From the cell containing the given text, extract its center point as [X, Y] coordinate. 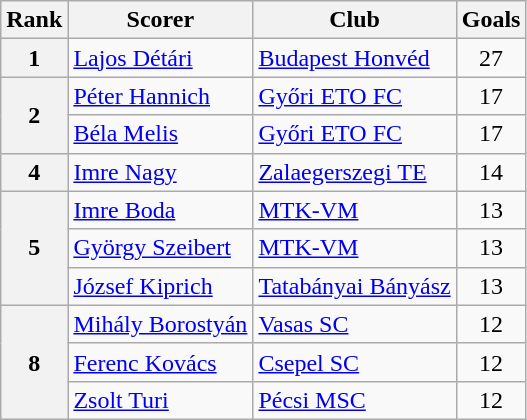
Béla Melis [160, 134]
József Kiprich [160, 286]
Rank [34, 20]
Lajos Détári [160, 58]
Mihály Borostyán [160, 324]
1 [34, 58]
Zsolt Turi [160, 400]
14 [491, 172]
Imre Nagy [160, 172]
Pécsi MSC [354, 400]
4 [34, 172]
8 [34, 362]
Csepel SC [354, 362]
27 [491, 58]
Ferenc Kovács [160, 362]
Zalaegerszegi TE [354, 172]
5 [34, 248]
Imre Boda [160, 210]
Péter Hannich [160, 96]
Budapest Honvéd [354, 58]
Club [354, 20]
Scorer [160, 20]
György Szeibert [160, 248]
Tatabányai Bányász [354, 286]
2 [34, 115]
Goals [491, 20]
Vasas SC [354, 324]
